Provide the [X, Y] coordinate of the cell's center where the given text is located.  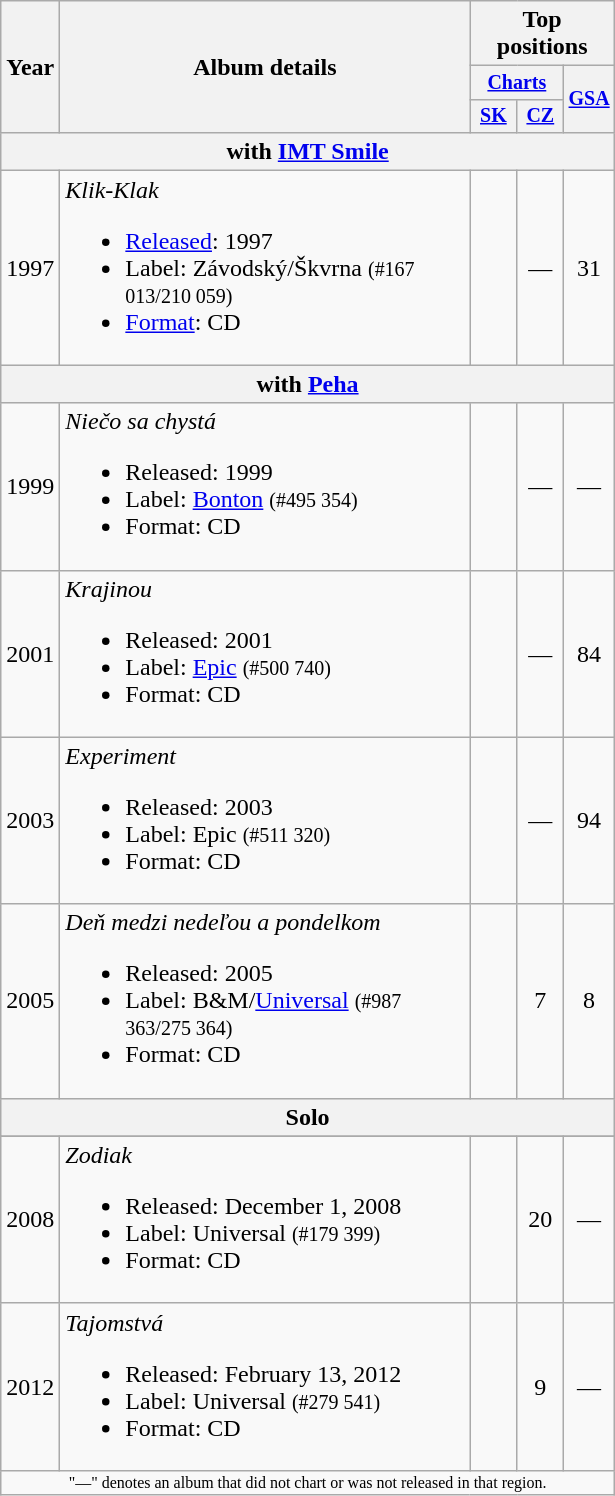
TajomstváReleased: February 13, 2012Label: Universal (#279 541)Format: CD [265, 1386]
2003 [30, 820]
CZ [540, 116]
8 [590, 1001]
31 [590, 268]
SK [494, 116]
ExperimentReleased: 2003Label: Epic (#511 320)Format: CD [265, 820]
Charts [517, 82]
Album details [265, 67]
94 [590, 820]
20 [540, 1220]
84 [590, 654]
Deň medzi nedeľou a pondelkomReleased: 2005Label: B&M/Universal (#987 363/275 364)Format: CD [265, 1001]
Top positions [542, 34]
1997 [30, 268]
Solo [308, 1117]
2005 [30, 1001]
with IMT Smile [308, 152]
KrajinouReleased: 2001Label: Epic (#500 740)Format: CD [265, 654]
7 [540, 1001]
9 [540, 1386]
2012 [30, 1386]
2008 [30, 1220]
ZodiakReleased: December 1, 2008Label: Universal (#179 399)Format: CD [265, 1220]
Niečo sa chystáReleased: 1999Label: Bonton (#495 354)Format: CD [265, 486]
1999 [30, 486]
with Peha [308, 384]
"—" denotes an album that did not chart or was not released in that region. [308, 1482]
Year [30, 67]
GSA [590, 100]
Klik-KlakReleased: 1997Label: Závodský/Škvrna (#167 013/210 059)Format: CD [265, 268]
2001 [30, 654]
